Find where the given text appears and provide that cell's center as [X, Y] coordinate. 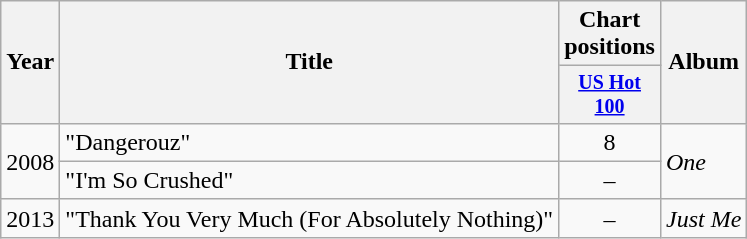
"Dangerouz" [310, 142]
"I'm So Crushed" [310, 180]
Just Me [703, 218]
2013 [30, 218]
Title [310, 62]
Album [703, 62]
One [703, 161]
2008 [30, 161]
Year [30, 62]
US Hot 100 [610, 94]
"Thank You Very Much (For Absolutely Nothing)" [310, 218]
8 [610, 142]
Chart positions [610, 34]
